Detect which cell encompasses the target text, then output its [x, y] center coordinate. 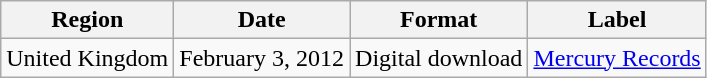
Label [617, 20]
Region [88, 20]
Date [262, 20]
Digital download [439, 58]
February 3, 2012 [262, 58]
Format [439, 20]
United Kingdom [88, 58]
Mercury Records [617, 58]
